Determine the [X, Y] coordinate at the center of the cell enclosing the given text.  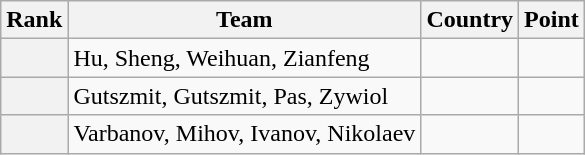
Country [470, 20]
Hu, Sheng, Weihuan, Zianfeng [244, 58]
Point [552, 20]
Team [244, 20]
Gutszmit, Gutszmit, Pas, Zywiol [244, 96]
Varbanov, Mihov, Ivanov, Nikolaev [244, 134]
Rank [34, 20]
